Capture the cell that displays the provided text and extract its (X, Y) central coordinate. 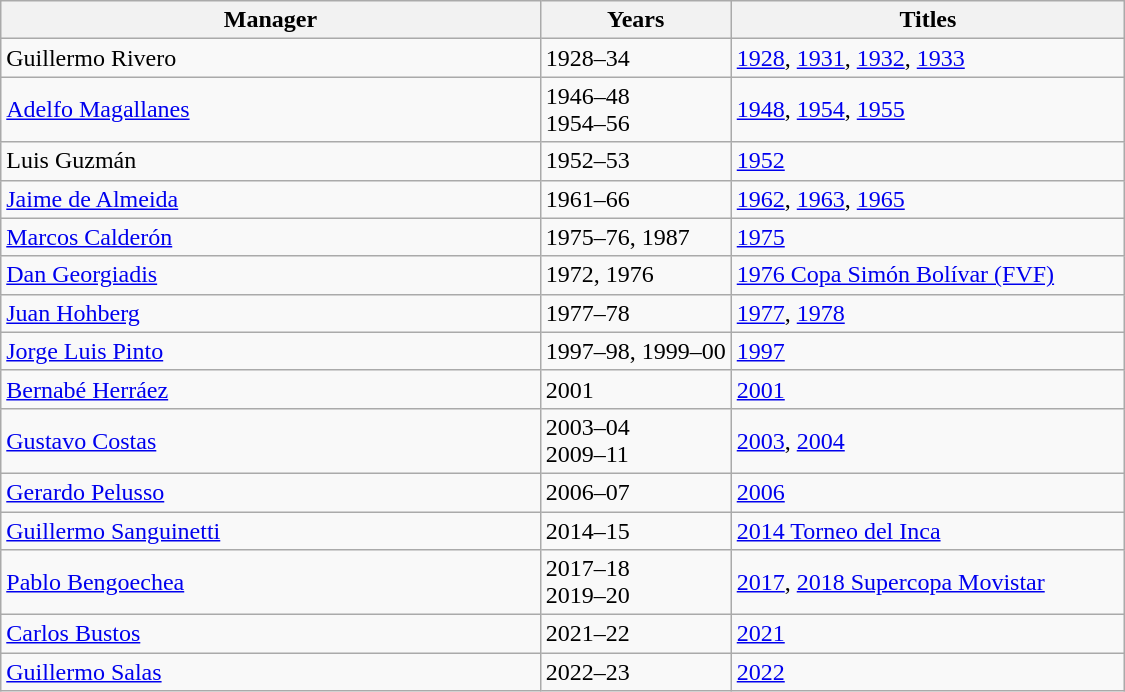
1962, 1963, 1965 (928, 199)
Manager (270, 20)
2006–07 (636, 492)
1977–78 (636, 313)
2021 (928, 634)
2003, 2004 (928, 440)
2017–182019–20 (636, 582)
1928–34 (636, 58)
Pablo Bengoechea (270, 582)
2017, 2018 Supercopa Movistar (928, 582)
2014 Torneo del Inca (928, 531)
Titles (928, 20)
2014–15 (636, 531)
Guillermo Rivero (270, 58)
Gerardo Pelusso (270, 492)
Jaime de Almeida (270, 199)
1976 Copa Simón Bolívar (FVF) (928, 275)
Gustavo Costas (270, 440)
1952 (928, 161)
Guillermo Sanguinetti (270, 531)
1997 (928, 351)
1975–76, 1987 (636, 237)
2022 (928, 672)
2021–22 (636, 634)
1977, 1978 (928, 313)
2022–23 (636, 672)
1948, 1954, 1955 (928, 110)
1972, 1976 (636, 275)
Years (636, 20)
1928, 1931, 1932, 1933 (928, 58)
1997–98, 1999–00 (636, 351)
Adelfo Magallanes (270, 110)
Luis Guzmán (270, 161)
Marcos Calderón (270, 237)
1975 (928, 237)
Carlos Bustos (270, 634)
Bernabé Herráez (270, 389)
2003–042009–11 (636, 440)
2006 (928, 492)
1952–53 (636, 161)
1946–481954–56 (636, 110)
Jorge Luis Pinto (270, 351)
Guillermo Salas (270, 672)
Dan Georgiadis (270, 275)
Juan Hohberg (270, 313)
1961–66 (636, 199)
